Return the [X, Y] coordinate for the center point of the cell that contains the specified text.  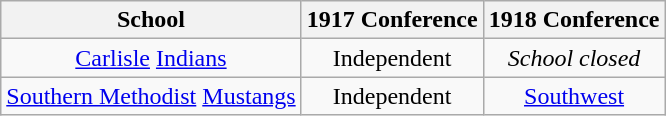
School closed [574, 58]
School [151, 20]
1917 Conference [392, 20]
Carlisle Indians [151, 58]
Southwest [574, 96]
Southern Methodist Mustangs [151, 96]
1918 Conference [574, 20]
